For the text-containing cell, return its midpoint in [x, y] coordinate format. 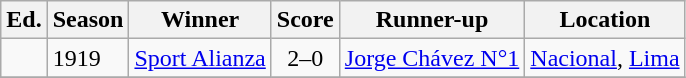
Ed. [24, 20]
Sport Alianza [200, 58]
Runner-up [432, 20]
Nacional, Lima [605, 58]
1919 [88, 58]
Location [605, 20]
2–0 [305, 58]
Season [88, 20]
Winner [200, 20]
Jorge Chávez N°1 [432, 58]
Score [305, 20]
